For the text-containing cell, return its midpoint in (x, y) coordinate format. 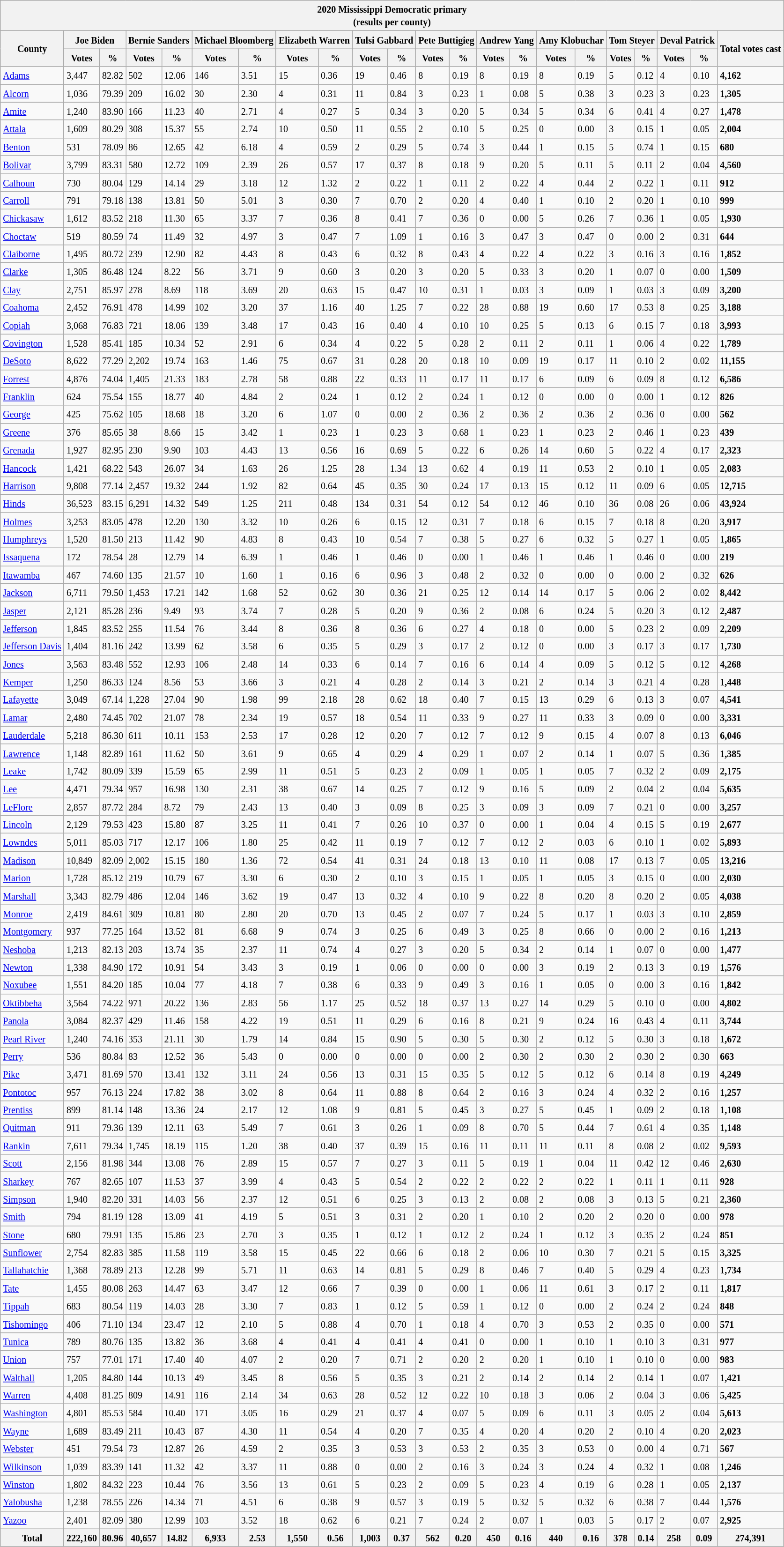
27.04 (177, 699)
1,238 (81, 1502)
1.63 (257, 468)
82.95 (112, 450)
2,129 (81, 825)
8.66 (177, 432)
1,734 (750, 1270)
11.42 (177, 539)
80.09 (112, 771)
1.79 (257, 1038)
3.43 (257, 967)
14.99 (177, 307)
6.68 (257, 931)
543 (143, 468)
502 (143, 75)
3.71 (257, 272)
141 (143, 1466)
Elizabeth Warren (314, 40)
2.70 (257, 1235)
1,528 (81, 343)
353 (143, 1038)
79.36 (112, 1128)
3.62 (257, 896)
2,480 (81, 717)
12.93 (177, 664)
8,442 (750, 593)
13.36 (177, 1110)
83.49 (112, 1431)
82.20 (112, 1199)
3.69 (257, 290)
376 (81, 432)
Claiborne (32, 254)
6,046 (750, 735)
Warren (32, 1395)
1,404 (81, 646)
Lauderdale (32, 735)
Choctaw (32, 236)
567 (750, 1449)
9.90 (177, 450)
284 (143, 806)
4.30 (257, 1431)
85.53 (112, 1413)
2,083 (750, 468)
2.43 (257, 806)
2.99 (257, 771)
1.08 (335, 1110)
552 (143, 664)
1,453 (143, 593)
1.34 (402, 468)
13,216 (750, 860)
12,715 (750, 485)
767 (81, 1181)
702 (143, 717)
5.43 (257, 1056)
1,205 (81, 1377)
85.28 (112, 610)
81 (215, 931)
16.02 (177, 93)
10.13 (177, 1377)
423 (143, 825)
13.09 (177, 1217)
Winston (32, 1484)
29 (215, 182)
11.49 (177, 236)
1,789 (750, 343)
244 (215, 485)
794 (81, 1217)
5,635 (750, 788)
3,799 (81, 164)
10.44 (177, 1484)
Carroll (32, 200)
3,068 (81, 325)
1,842 (750, 985)
138 (143, 200)
380 (143, 1520)
82.79 (112, 896)
486 (143, 896)
Prentiss (32, 1110)
971 (143, 1003)
3.66 (257, 682)
4.83 (257, 539)
George (32, 414)
308 (143, 129)
15.37 (177, 129)
Benton (32, 147)
439 (750, 432)
Scott (32, 1163)
43,924 (750, 503)
78.89 (112, 1270)
Tallahatchie (32, 1270)
11.54 (177, 628)
83.39 (112, 1466)
49 (215, 1377)
1,039 (81, 1466)
Hancock (32, 468)
46 (555, 503)
6.39 (257, 557)
Sharkey (32, 1181)
2,419 (81, 914)
12.99 (177, 1520)
81.25 (112, 1395)
3,993 (750, 325)
1,930 (750, 218)
86.30 (112, 735)
Total (32, 1538)
2,121 (81, 610)
79 (215, 806)
14.34 (177, 1502)
36,523 (81, 503)
236 (143, 610)
2,323 (750, 450)
4,541 (750, 699)
1,742 (81, 771)
74.60 (112, 575)
13.99 (177, 646)
Clarke (32, 272)
183 (215, 379)
Newton (32, 967)
4,801 (81, 1413)
85.03 (112, 842)
Alcorn (32, 93)
2.34 (257, 717)
1,612 (81, 218)
1,228 (143, 699)
11.46 (177, 1020)
Marshall (32, 896)
LeFlore (32, 806)
81.14 (112, 1110)
450 (493, 1538)
Calhoun (32, 182)
Noxubee (32, 985)
80.76 (112, 1341)
2,457 (143, 485)
35 (215, 949)
40,657 (143, 1538)
Coahoma (32, 307)
531 (81, 147)
3,563 (81, 664)
Wilkinson (32, 1466)
Rankin (32, 1145)
0.96 (402, 575)
4,268 (750, 664)
3.02 (257, 1092)
2.71 (257, 111)
644 (750, 236)
68.22 (112, 468)
85.12 (112, 878)
5.71 (257, 1270)
425 (81, 414)
128 (143, 1217)
53 (215, 682)
148 (143, 1110)
5,893 (750, 842)
85.65 (112, 432)
1,689 (81, 1431)
12.06 (177, 75)
3.51 (257, 75)
Yazoo (32, 1520)
11.23 (177, 111)
226 (143, 1502)
18.06 (177, 325)
937 (81, 931)
1,448 (750, 682)
158 (215, 1020)
83.48 (112, 664)
12.28 (177, 1270)
153 (215, 735)
6.18 (257, 147)
105 (143, 414)
13.08 (177, 1163)
21.07 (177, 717)
624 (81, 396)
Neshoba (32, 949)
826 (750, 396)
0.90 (402, 1038)
Holmes (32, 521)
730 (81, 182)
18.68 (177, 414)
23.47 (177, 1324)
258 (673, 1538)
18.19 (177, 1145)
242 (143, 646)
Lee (32, 788)
Lawrence (32, 753)
Issaquena (32, 557)
Copiah (32, 325)
Amy Klobuchar (571, 40)
1,802 (81, 1484)
Madison (32, 860)
79.91 (112, 1235)
DeSoto (32, 361)
Covington (32, 343)
12.65 (177, 147)
Wayne (32, 1431)
Chickasaw (32, 218)
11.30 (177, 218)
4.22 (257, 1020)
0.50 (335, 129)
12.72 (177, 164)
3.74 (257, 610)
79.54 (112, 1449)
1,368 (81, 1270)
Grenada (32, 450)
Walthall (32, 1377)
406 (81, 1324)
83.90 (112, 111)
80.54 (112, 1306)
1,927 (81, 450)
1.92 (257, 485)
58 (297, 379)
1,509 (750, 272)
278 (143, 290)
536 (81, 1056)
Forrest (32, 379)
13.81 (177, 200)
3.18 (257, 182)
1,520 (81, 539)
76.13 (112, 1092)
209 (143, 93)
163 (215, 361)
899 (81, 1110)
2.18 (335, 699)
9.49 (177, 610)
3,343 (81, 896)
721 (143, 325)
93 (215, 610)
Montgomery (32, 931)
1,852 (750, 254)
1.17 (335, 1003)
Pearl River (32, 1038)
3,325 (750, 1252)
74 (143, 236)
166 (143, 111)
87.72 (112, 806)
Jefferson (32, 628)
62 (215, 646)
3,188 (750, 307)
1,257 (750, 1092)
74.45 (112, 717)
3.05 (257, 1413)
2,487 (750, 610)
5,425 (750, 1395)
109 (215, 164)
Hinds (32, 503)
Attala (32, 129)
8.69 (177, 290)
10,849 (81, 860)
12.17 (177, 842)
2,030 (750, 878)
3,471 (81, 1074)
8.72 (177, 806)
142 (215, 593)
1.32 (335, 182)
Tulsi Gabbard (384, 40)
Harrison (32, 485)
73 (143, 1449)
0.55 (402, 129)
10.11 (177, 735)
79.50 (112, 593)
4,249 (750, 1074)
1,730 (750, 646)
Jefferson Davis (32, 646)
Lincoln (32, 825)
1.98 (257, 699)
2,004 (750, 129)
74.16 (112, 1038)
4.18 (257, 985)
107 (143, 1181)
161 (143, 753)
80.84 (112, 1056)
9,808 (81, 485)
5.01 (257, 200)
611 (143, 735)
18.77 (177, 396)
Lowndes (32, 842)
79.18 (112, 200)
451 (81, 1449)
129 (143, 182)
0.65 (335, 753)
1.60 (257, 575)
Pike (32, 1074)
2,209 (750, 628)
2,137 (750, 1484)
519 (81, 236)
549 (215, 503)
1,405 (143, 379)
155 (143, 396)
81.19 (112, 1217)
84.90 (112, 967)
584 (143, 1413)
378 (621, 1538)
75 (297, 361)
0.69 (402, 450)
3.45 (257, 1377)
2,002 (143, 860)
Smith (32, 1217)
4,408 (81, 1395)
78.09 (112, 147)
2020 Mississippi Democratic primary(results per county) (392, 16)
3,049 (81, 699)
848 (750, 1306)
Humphreys (32, 539)
11.32 (177, 1466)
Washington (32, 1413)
16.98 (177, 788)
13.82 (177, 1341)
2,859 (750, 914)
12.90 (177, 254)
912 (750, 182)
1,865 (750, 539)
11,155 (750, 361)
180 (215, 860)
978 (750, 1217)
Jackson (32, 593)
Joe Biden (95, 40)
3.42 (257, 432)
11.58 (177, 1252)
2,401 (81, 1520)
84.61 (112, 914)
14.47 (177, 1288)
2,156 (81, 1163)
3,917 (750, 521)
4.84 (257, 396)
203 (143, 949)
Tishomingo (32, 1324)
Tom Steyer (632, 40)
429 (143, 1020)
74.22 (112, 1003)
331 (143, 1199)
2.91 (257, 343)
1,246 (750, 1466)
3.11 (257, 1074)
2.78 (257, 379)
1,455 (81, 1288)
21.33 (177, 379)
15.59 (177, 771)
82.37 (112, 1020)
2.74 (257, 129)
84.32 (112, 1484)
1,609 (81, 129)
115 (215, 1145)
10.40 (177, 1413)
2,452 (81, 307)
467 (81, 575)
570 (143, 1074)
82.89 (112, 753)
3,744 (750, 1020)
1,477 (750, 949)
1.80 (257, 842)
164 (143, 931)
2,360 (750, 1199)
Bernie Sanders (159, 40)
83.15 (112, 503)
Quitman (32, 1128)
Simpson (32, 1199)
1,728 (81, 878)
77.25 (112, 931)
55 (215, 129)
Clay (32, 290)
239 (143, 254)
Franklin (32, 396)
Tunica (32, 1341)
3,200 (750, 290)
80.72 (112, 254)
12.11 (177, 1128)
255 (143, 628)
0.68 (463, 432)
683 (81, 1306)
10.81 (177, 914)
3.44 (257, 628)
80 (215, 914)
4,802 (750, 1003)
81.98 (112, 1163)
84.20 (112, 985)
79.39 (112, 93)
17.82 (177, 1092)
Greene (32, 432)
2,677 (750, 825)
County (32, 49)
4,560 (750, 164)
76.83 (112, 325)
Bolivar (32, 164)
4,876 (81, 379)
14.32 (177, 503)
2.39 (257, 164)
3,447 (81, 75)
Deval Patrick (687, 40)
2,023 (750, 1431)
85.41 (112, 343)
8.56 (177, 682)
791 (81, 200)
81.16 (112, 646)
1.16 (335, 307)
6,291 (143, 503)
3,564 (81, 1003)
10.34 (177, 343)
77.29 (112, 361)
12.79 (177, 557)
31 (370, 361)
12.87 (177, 1449)
1,817 (750, 1288)
81.69 (112, 1074)
Itawamba (32, 575)
4,038 (750, 896)
83 (143, 1056)
10.04 (177, 985)
15.15 (177, 860)
222,160 (81, 1538)
344 (143, 1163)
224 (143, 1092)
74.04 (112, 379)
8,622 (81, 361)
8.22 (177, 272)
3.48 (257, 325)
Michael Bloomberg (234, 40)
3,257 (750, 806)
21.57 (177, 575)
17.40 (177, 1359)
1,672 (750, 1038)
Amite (32, 111)
2.31 (257, 788)
3.32 (257, 521)
2.17 (257, 1110)
Marion (32, 878)
1.68 (257, 593)
10.43 (177, 1431)
75.54 (112, 396)
1,940 (81, 1199)
1,108 (750, 1110)
4.19 (257, 1217)
1,338 (81, 967)
12.20 (177, 521)
Tate (32, 1288)
1,250 (81, 682)
Perry (32, 1056)
928 (750, 1181)
83.05 (112, 521)
77.14 (112, 485)
72 (297, 860)
102 (215, 307)
67.14 (112, 699)
Monroe (32, 914)
2.89 (257, 1163)
4,471 (81, 788)
45 (370, 485)
223 (143, 1484)
977 (750, 1341)
80.08 (112, 1288)
81.50 (112, 539)
77.01 (112, 1359)
571 (750, 1324)
13.52 (177, 931)
80.96 (112, 1538)
983 (750, 1359)
999 (750, 200)
4.59 (257, 1449)
Jasper (32, 610)
71.10 (112, 1324)
11.53 (177, 1181)
83.31 (112, 164)
1.20 (257, 1145)
32 (215, 236)
2,202 (143, 361)
2,630 (750, 1163)
218 (143, 218)
78.54 (112, 557)
82.13 (112, 949)
1,551 (81, 985)
263 (143, 1288)
3.68 (257, 1341)
1,845 (81, 628)
5,613 (750, 1413)
1,745 (143, 1145)
Stone (32, 1235)
10.79 (177, 878)
Lamar (32, 717)
80.29 (112, 129)
Jones (32, 664)
7,611 (81, 1145)
2,754 (81, 1252)
580 (143, 164)
1,036 (81, 93)
19.32 (177, 485)
851 (750, 1235)
4.51 (257, 1502)
79.53 (112, 825)
85.97 (112, 290)
1,385 (750, 753)
21.11 (177, 1038)
5,011 (81, 842)
20.22 (177, 1003)
3,084 (81, 1020)
Pete Buttigieg (446, 40)
77 (215, 985)
13.74 (177, 949)
14.82 (177, 1538)
6,933 (215, 1538)
6,711 (81, 593)
626 (750, 575)
2.30 (257, 93)
Andrew Yang (507, 40)
82.83 (112, 1252)
14.14 (177, 182)
2,857 (81, 806)
2.10 (257, 1324)
80.59 (112, 236)
274,391 (750, 1538)
Lafayette (32, 699)
9,593 (750, 1145)
809 (143, 1395)
Yalobusha (32, 1502)
84.80 (112, 1377)
1,550 (297, 1538)
116 (215, 1395)
2.83 (257, 1003)
Pontotoc (32, 1092)
2.48 (257, 664)
2.80 (257, 914)
663 (750, 1056)
Leake (32, 771)
4.97 (257, 236)
136 (215, 1003)
230 (143, 450)
12.04 (177, 896)
12.52 (177, 1056)
1,003 (370, 1538)
13.41 (177, 1074)
11.62 (177, 753)
Tippah (32, 1306)
86 (143, 147)
Total votes cast (750, 49)
1,495 (81, 254)
3.25 (257, 825)
Oktibbeha (32, 1003)
78.55 (112, 1502)
789 (81, 1341)
Union (32, 1359)
4,162 (750, 75)
0.83 (335, 1306)
385 (143, 1252)
2.14 (257, 1395)
1.07 (335, 414)
4.07 (257, 1359)
440 (555, 1538)
3.56 (257, 1484)
5.49 (257, 1128)
1.46 (257, 361)
14.91 (177, 1395)
2,751 (81, 290)
15.80 (177, 825)
17.21 (177, 593)
6,586 (750, 379)
Kemper (32, 682)
2,175 (750, 771)
3.52 (257, 1520)
82.65 (112, 1181)
339 (143, 771)
1.36 (257, 860)
86.33 (112, 682)
76.91 (112, 307)
Webster (32, 1449)
3.61 (257, 753)
911 (81, 1128)
75.62 (112, 414)
309 (143, 914)
Panola (32, 1020)
19.74 (177, 361)
3.47 (257, 1288)
1,478 (750, 111)
144 (143, 1377)
Sunflower (32, 1252)
10.91 (177, 967)
26.07 (177, 468)
118 (215, 290)
3.99 (257, 1181)
23 (215, 1235)
3,331 (750, 717)
78 (215, 717)
717 (143, 842)
132 (215, 1074)
82.82 (112, 75)
67 (215, 878)
86.48 (112, 272)
80.04 (112, 182)
5,218 (81, 735)
1.09 (402, 236)
757 (81, 1359)
71 (215, 1502)
3,253 (81, 521)
2,925 (750, 1520)
Adams (32, 75)
15.86 (177, 1235)
